Return (x, y) of the center of cell containing provided text 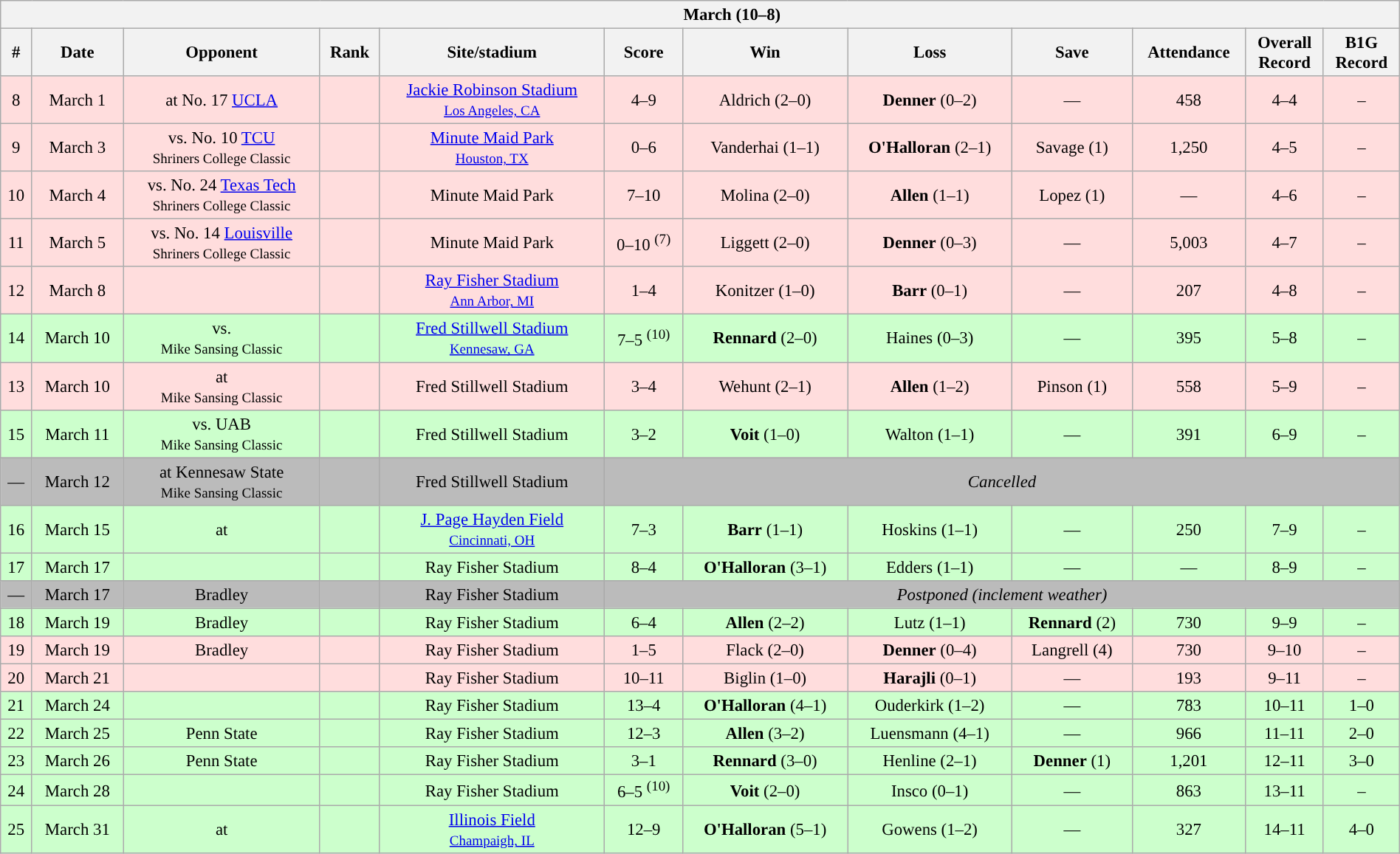
9–11 (1285, 678)
Postponed (inclement weather) (1002, 594)
at No. 17 UCLA (222, 100)
4–8 (1285, 291)
vs. No. 10 TCU Shriners College Classic (222, 148)
March 21 (78, 678)
11–11 (1285, 733)
13–4 (644, 706)
vs. Mike Sansing Classic (222, 338)
5–8 (1285, 338)
O'Halloran (4–1) (765, 706)
Flack (2–0) (765, 650)
OverallRecord (1285, 52)
March 28 (78, 791)
966 (1189, 733)
Konitzer (1–0) (765, 291)
13 (16, 385)
6–5 (10) (644, 791)
at Kennesaw State Mike Sansing Classic (222, 481)
14 (16, 338)
Barr (1–1) (765, 528)
Molina (2–0) (765, 195)
Pinson (1) (1072, 385)
Illinois FieldChampaigh, IL (492, 830)
Haines (0–3) (930, 338)
Allen (3–2) (765, 733)
16 (16, 528)
Attendance (1189, 52)
Score (644, 52)
327 (1189, 830)
1,201 (1189, 761)
Luensmann (4–1) (930, 733)
Site/stadium (492, 52)
1,250 (1189, 148)
2–0 (1362, 733)
Rennard (2–0) (765, 338)
25 (16, 830)
Cancelled (1002, 481)
March 12 (78, 481)
12–9 (644, 830)
Hoskins (1–1) (930, 528)
at Mike Sansing Classic (222, 385)
Insco (0–1) (930, 791)
Denner (0–4) (930, 650)
193 (1189, 678)
Allen (1–1) (930, 195)
18 (16, 622)
Rennard (3–0) (765, 761)
vs. UAB Mike Sansing Classic (222, 434)
Denner (0–3) (930, 244)
Allen (1–2) (930, 385)
Save (1072, 52)
395 (1189, 338)
22 (16, 733)
17 (16, 567)
Walton (1–1) (930, 434)
4–0 (1362, 830)
7–10 (644, 195)
Biglin (1–0) (765, 678)
# (16, 52)
9–9 (1285, 622)
March 31 (78, 830)
Vanderhai (1–1) (765, 148)
12–11 (1285, 761)
5–9 (1285, 385)
O'Halloran (5–1) (765, 830)
10 (16, 195)
March 15 (78, 528)
Minute Maid ParkHouston, TX (492, 148)
458 (1189, 100)
Aldrich (2–0) (765, 100)
19 (16, 650)
3–1 (644, 761)
March (10–8) (700, 15)
Wehunt (2–1) (765, 385)
Savage (1) (1072, 148)
20 (16, 678)
Lopez (1) (1072, 195)
6–4 (644, 622)
Voit (2–0) (765, 791)
0–6 (644, 148)
vs. No. 24 Texas Tech Shriners College Classic (222, 195)
March 4 (78, 195)
12–3 (644, 733)
15 (16, 434)
1–5 (644, 650)
13–11 (1285, 791)
207 (1189, 291)
J. Page Hayden FieldCincinnati, OH (492, 528)
Rank (349, 52)
7–3 (644, 528)
vs. No. 14 Louisville Shriners College Classic (222, 244)
O'Halloran (2–1) (930, 148)
March 5 (78, 244)
Liggett (2–0) (765, 244)
Langrell (4) (1072, 650)
O'Halloran (3–1) (765, 567)
5,003 (1189, 244)
Lutz (1–1) (930, 622)
Ouderkirk (1–2) (930, 706)
8–4 (644, 567)
Ray Fisher StadiumAnn Arbor, MI (492, 291)
Loss (930, 52)
3–2 (644, 434)
March 26 (78, 761)
0–10 (7) (644, 244)
Harajli (0–1) (930, 678)
9–10 (1285, 650)
Win (765, 52)
Edders (1–1) (930, 567)
March 3 (78, 148)
12 (16, 291)
Jackie Robinson StadiumLos Angeles, CA (492, 100)
Rennard (2) (1072, 622)
Voit (1–0) (765, 434)
Gowens (1–2) (930, 830)
Date (78, 52)
4–5 (1285, 148)
Barr (0–1) (930, 291)
4–4 (1285, 100)
24 (16, 791)
14–11 (1285, 830)
March 11 (78, 434)
4–6 (1285, 195)
Opponent (222, 52)
8 (16, 100)
7–9 (1285, 528)
1–4 (644, 291)
Henline (2–1) (930, 761)
783 (1189, 706)
3–4 (644, 385)
Allen (2–2) (765, 622)
8–9 (1285, 567)
391 (1189, 434)
9 (16, 148)
4–9 (644, 100)
March 1 (78, 100)
March 8 (78, 291)
Denner (0–2) (930, 100)
B1GRecord (1362, 52)
March 24 (78, 706)
4–7 (1285, 244)
250 (1189, 528)
March 25 (78, 733)
1–0 (1362, 706)
863 (1189, 791)
Fred Stillwell StadiumKennesaw, GA (492, 338)
11 (16, 244)
6–9 (1285, 434)
21 (16, 706)
3–0 (1362, 761)
7–5 (10) (644, 338)
Denner (1) (1072, 761)
558 (1189, 385)
23 (16, 761)
